Detect which cell encompasses the target text, then output its (X, Y) center coordinate. 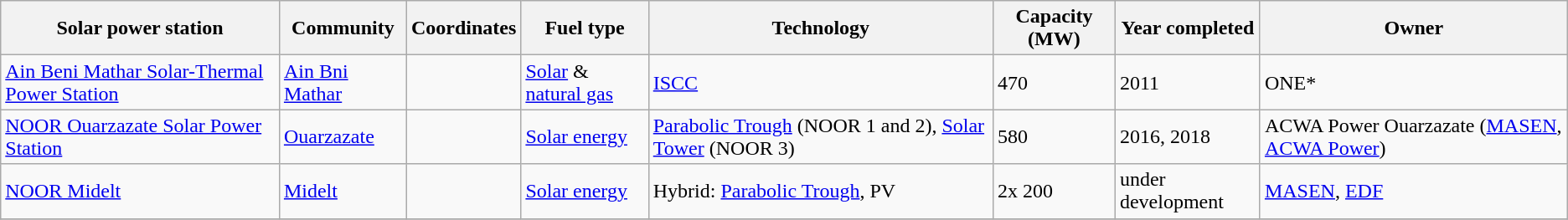
NOOR Midelt (141, 191)
Ouarzazate (343, 137)
Capacity (MW) (1054, 28)
Coordinates (463, 28)
Midelt (343, 191)
Ain Beni Mathar Solar-Thermal Power Station (141, 82)
Fuel type (585, 28)
Solar & natural gas (585, 82)
Hybrid: Parabolic Trough, PV (821, 191)
Owner (1414, 28)
Year completed (1188, 28)
MASEN, EDF (1414, 191)
Technology (821, 28)
Solar power station (141, 28)
NOOR Ouarzazate Solar Power Station (141, 137)
ISCC (821, 82)
470 (1054, 82)
under development (1188, 191)
2011 (1188, 82)
ONE* (1414, 82)
ACWA Power Ouarzazate (MASEN, ACWA Power) (1414, 137)
Parabolic Trough (NOOR 1 and 2), Solar Tower (NOOR 3) (821, 137)
Community (343, 28)
580 (1054, 137)
2016, 2018 (1188, 137)
2x 200 (1054, 191)
Ain Bni Mathar (343, 82)
